Output the [x, y] coordinate of the center of the cell containing the given text.  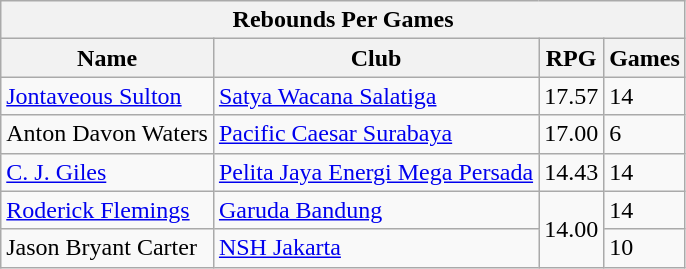
Name [108, 58]
17.57 [572, 96]
Jason Bryant Carter [108, 248]
Rebounds Per Games [344, 20]
NSH Jakarta [376, 248]
RPG [572, 58]
Pacific Caesar Surabaya [376, 134]
Pelita Jaya Energi Mega Persada [376, 172]
Garuda Bandung [376, 210]
Satya Wacana Salatiga [376, 96]
Jontaveous Sulton [108, 96]
14.43 [572, 172]
Anton Davon Waters [108, 134]
Roderick Flemings [108, 210]
6 [645, 134]
10 [645, 248]
Club [376, 58]
Games [645, 58]
17.00 [572, 134]
C. J. Giles [108, 172]
14.00 [572, 229]
